Return the [X, Y] coordinate for the center point of the cell that contains the specified text.  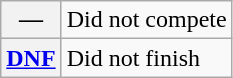
— [31, 20]
DNF [31, 58]
Did not finish [146, 58]
Did not compete [146, 20]
